From the cell containing the given text, extract its center point as [X, Y] coordinate. 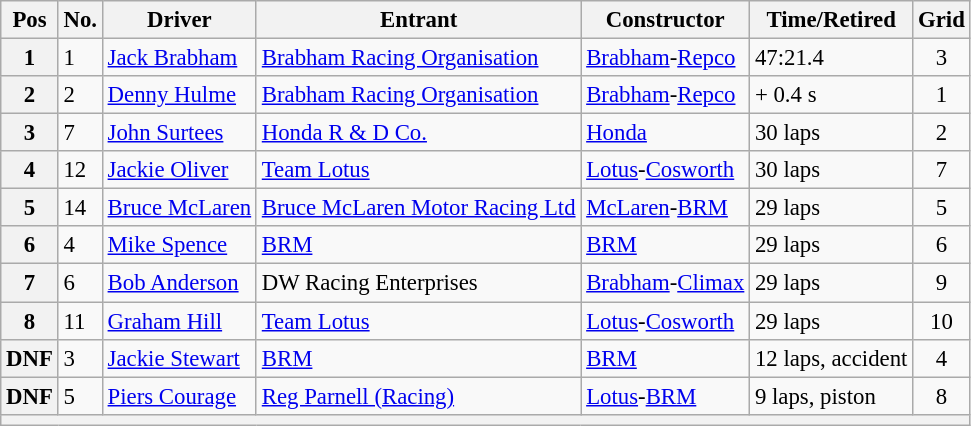
10 [942, 321]
Graham Hill [179, 321]
Bruce McLaren [179, 208]
Bruce McLaren Motor Racing Ltd [418, 208]
Honda [666, 133]
Jackie Stewart [179, 358]
+ 0.4 s [832, 95]
11 [80, 321]
Jackie Oliver [179, 170]
Denny Hulme [179, 95]
Lotus-BRM [666, 396]
Constructor [666, 20]
Grid [942, 20]
Entrant [418, 20]
9 laps, piston [832, 396]
Reg Parnell (Racing) [418, 396]
DW Racing Enterprises [418, 283]
Mike Spence [179, 245]
9 [942, 283]
No. [80, 20]
12 [80, 170]
14 [80, 208]
Piers Courage [179, 396]
Brabham-Climax [666, 283]
Jack Brabham [179, 58]
Time/Retired [832, 20]
John Surtees [179, 133]
47:21.4 [832, 58]
Driver [179, 20]
Bob Anderson [179, 283]
McLaren-BRM [666, 208]
Pos [30, 20]
12 laps, accident [832, 358]
Honda R & D Co. [418, 133]
